For the text-containing cell, return its midpoint in [X, Y] coordinate format. 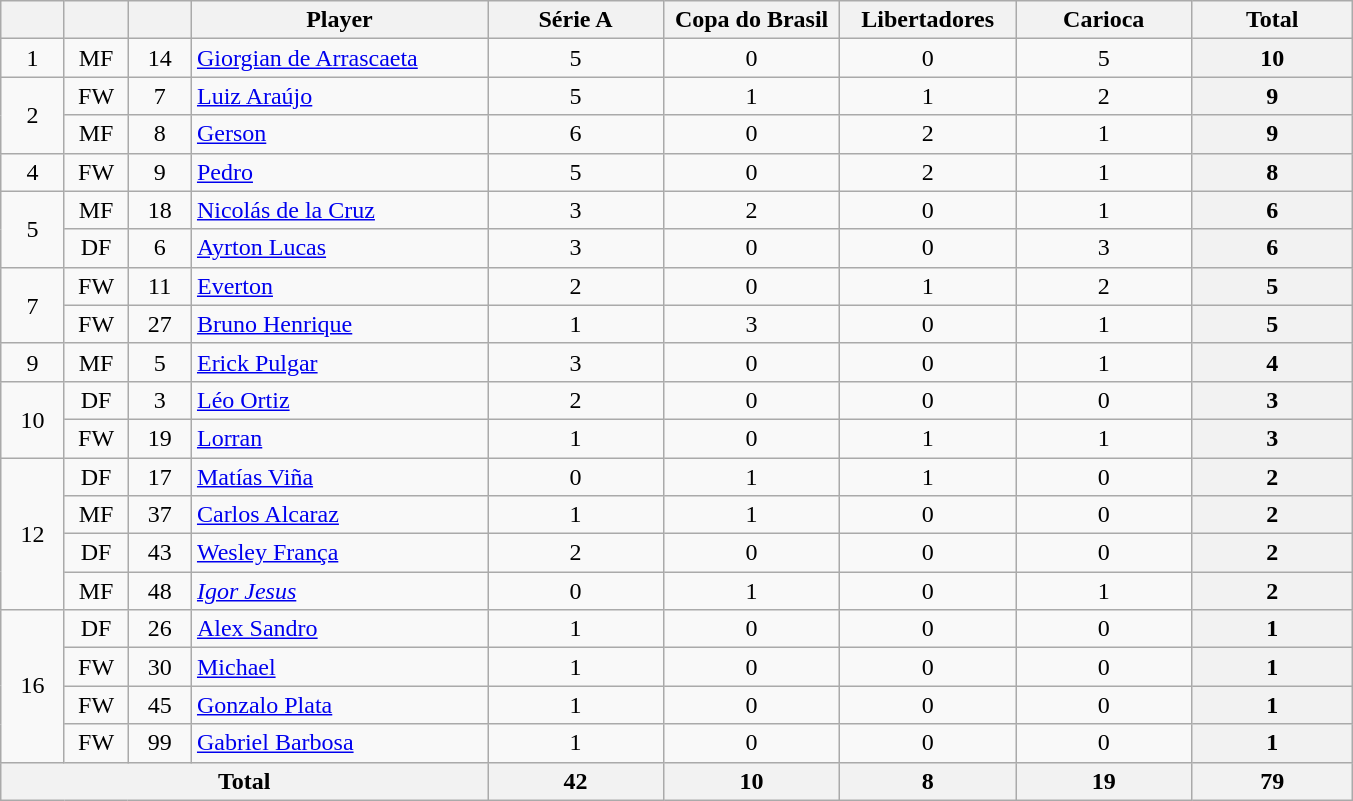
45 [160, 705]
16 [33, 686]
17 [160, 477]
48 [160, 591]
Ayrton Lucas [339, 248]
Everton [339, 286]
Wesley França [339, 553]
Série A [576, 20]
Carioca [1104, 20]
Lorran [339, 438]
Erick Pulgar [339, 362]
99 [160, 743]
30 [160, 667]
Carlos Alcaraz [339, 515]
Léo Ortiz [339, 400]
18 [160, 210]
26 [160, 629]
Player [339, 20]
Matías Viña [339, 477]
Pedro [339, 172]
42 [576, 781]
Luiz Araújo [339, 96]
Nicolás de la Cruz [339, 210]
Libertadores [928, 20]
27 [160, 324]
Gabriel Barbosa [339, 743]
Giorgian de Arrascaeta [339, 58]
11 [160, 286]
14 [160, 58]
43 [160, 553]
Gonzalo Plata [339, 705]
Bruno Henrique [339, 324]
79 [1272, 781]
Michael [339, 667]
Gerson [339, 134]
12 [33, 534]
37 [160, 515]
Igor Jesus [339, 591]
Alex Sandro [339, 629]
Copa do Brasil [752, 20]
